Identify which cell holds the provided text, then report its (X, Y) central coordinate. 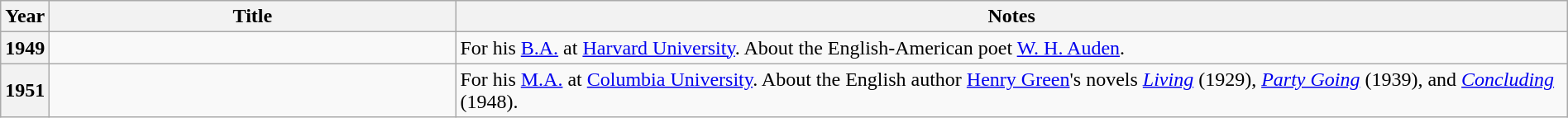
For his M.A. at Columbia University. About the English author Henry Green's novels Living (1929), Party Going (1939), and Concluding (1948). (1011, 91)
Title (253, 17)
1949 (25, 48)
Notes (1011, 17)
For his B.A. at Harvard University. About the English-American poet W. H. Auden. (1011, 48)
Year (25, 17)
1951 (25, 91)
